Extract the [x, y] coordinate from the center of the cell holding the provided text.  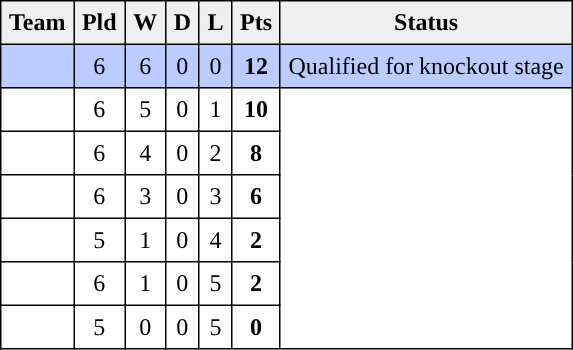
10 [256, 110]
Status [426, 23]
8 [256, 153]
Team [38, 23]
Qualified for knockout stage [426, 66]
Pts [256, 23]
L [216, 23]
Pld [100, 23]
12 [256, 66]
D [182, 23]
W [145, 23]
